For the text-containing cell, return its midpoint in (x, y) coordinate format. 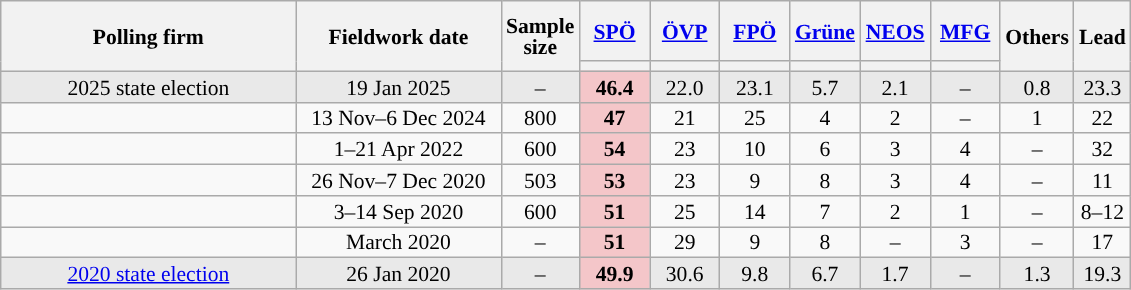
Others (1037, 36)
5.7 (825, 86)
Lead (1102, 36)
2020 state election (148, 274)
32 (1102, 150)
2025 state election (148, 86)
30.6 (685, 274)
9.8 (755, 274)
March 2020 (398, 242)
6 (825, 150)
1.3 (1037, 274)
26 Nov–7 Dec 2020 (398, 180)
11 (1102, 180)
53 (614, 180)
26 Jan 2020 (398, 274)
21 (685, 118)
17 (1102, 242)
19.3 (1102, 274)
0.8 (1037, 86)
14 (755, 212)
3–14 Sep 2020 (398, 212)
NEOS (895, 31)
10 (755, 150)
ÖVP (685, 31)
800 (540, 118)
22 (1102, 118)
2.1 (895, 86)
23.1 (755, 86)
Samplesize (540, 36)
23.3 (1102, 86)
Polling firm (148, 36)
19 Jan 2025 (398, 86)
SPÖ (614, 31)
6.7 (825, 274)
Grüne (825, 31)
MFG (965, 31)
54 (614, 150)
7 (825, 212)
FPÖ (755, 31)
29 (685, 242)
49.9 (614, 274)
13 Nov–6 Dec 2024 (398, 118)
503 (540, 180)
8–12 (1102, 212)
46.4 (614, 86)
22.0 (685, 86)
1–21 Apr 2022 (398, 150)
47 (614, 118)
1.7 (895, 274)
Fieldwork date (398, 36)
